Determine the (x, y) coordinate at the center of the cell enclosing the given text.  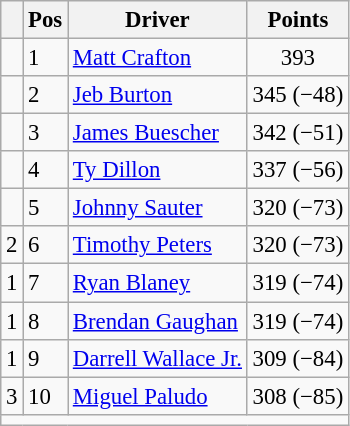
Miguel Paludo (158, 396)
Timothy Peters (158, 245)
393 (298, 58)
Jeb Burton (158, 95)
345 (−48) (298, 95)
Matt Crafton (158, 58)
4 (46, 170)
10 (46, 396)
Johnny Sauter (158, 208)
9 (46, 358)
6 (46, 245)
8 (46, 321)
Ryan Blaney (158, 283)
Brendan Gaughan (158, 321)
Driver (158, 20)
308 (−85) (298, 396)
Darrell Wallace Jr. (158, 358)
7 (46, 283)
James Buescher (158, 133)
342 (−51) (298, 133)
Ty Dillon (158, 170)
Pos (46, 20)
309 (−84) (298, 358)
337 (−56) (298, 170)
Points (298, 20)
5 (46, 208)
